Identify which cell holds the provided text, then report its [X, Y] central coordinate. 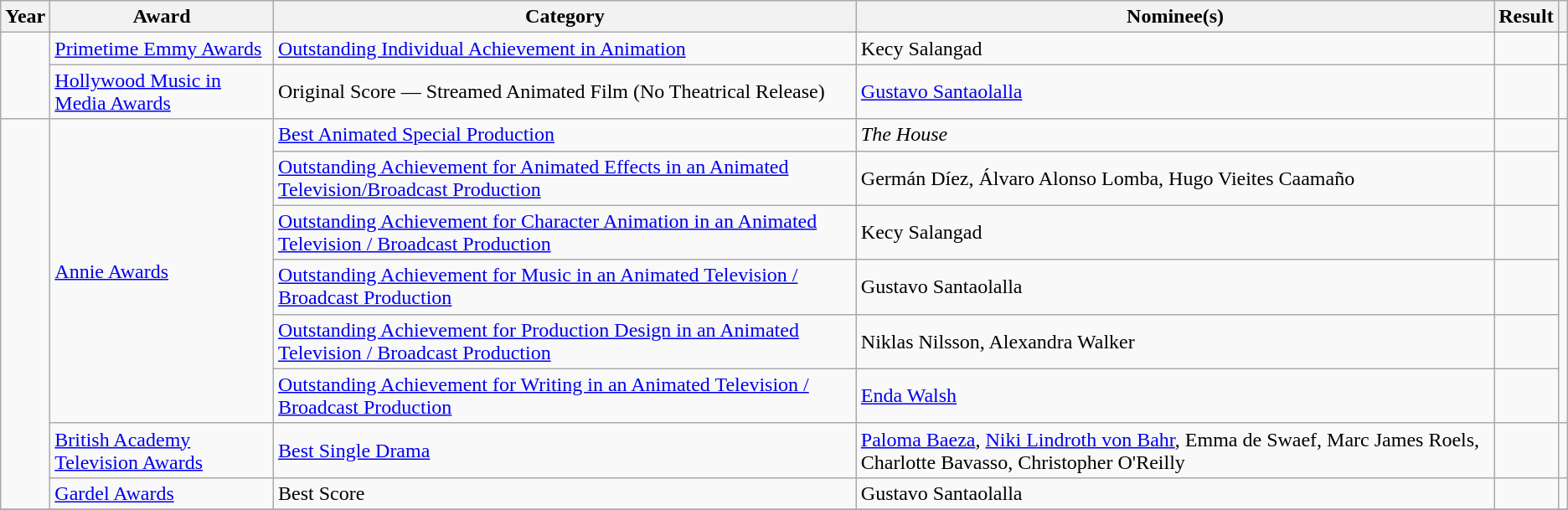
Gardel Awards [162, 493]
Paloma Baeza, Niki Lindroth von Bahr, Emma de Swaef, Marc James Roels, Charlotte Bavasso, Christopher O'Reilly [1174, 451]
Award [162, 17]
Nominee(s) [1174, 17]
Outstanding Achievement for Production Design in an Animated Television / Broadcast Production [565, 342]
Primetime Emmy Awards [162, 49]
Niklas Nilsson, Alexandra Walker [1174, 342]
Outstanding Achievement for Writing in an Animated Television / Broadcast Production [565, 395]
Original Score — Streamed Animated Film (No Theatrical Release) [565, 92]
Outstanding Achievement for Character Animation in an Animated Television / Broadcast Production [565, 233]
Hollywood Music in Media Awards [162, 92]
Result [1526, 17]
Best Single Drama [565, 451]
Outstanding Individual Achievement in Animation [565, 49]
Best Animated Special Production [565, 135]
Year [25, 17]
Category [565, 17]
Best Score [565, 493]
Enda Walsh [1174, 395]
Annie Awards [162, 271]
Outstanding Achievement for Animated Effects in an Animated Television/Broadcast Production [565, 178]
The House [1174, 135]
Outstanding Achievement for Music in an Animated Television / Broadcast Production [565, 286]
Germán Díez, Álvaro Alonso Lomba, Hugo Vieites Caamaño [1174, 178]
British Academy Television Awards [162, 451]
